Pinpoint the cell where the given text exists, returning its [x, y] midpoint coordinate. 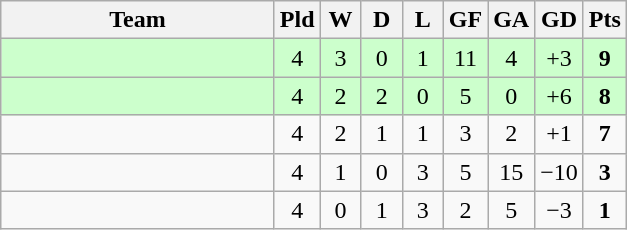
+6 [560, 96]
+1 [560, 134]
−3 [560, 210]
9 [604, 58]
Team [138, 20]
8 [604, 96]
GD [560, 20]
Pld [297, 20]
15 [512, 172]
L [422, 20]
GF [465, 20]
+3 [560, 58]
GA [512, 20]
Pts [604, 20]
W [340, 20]
D [382, 20]
−10 [560, 172]
7 [604, 134]
11 [465, 58]
